For the text-containing cell, return its midpoint in (X, Y) coordinate format. 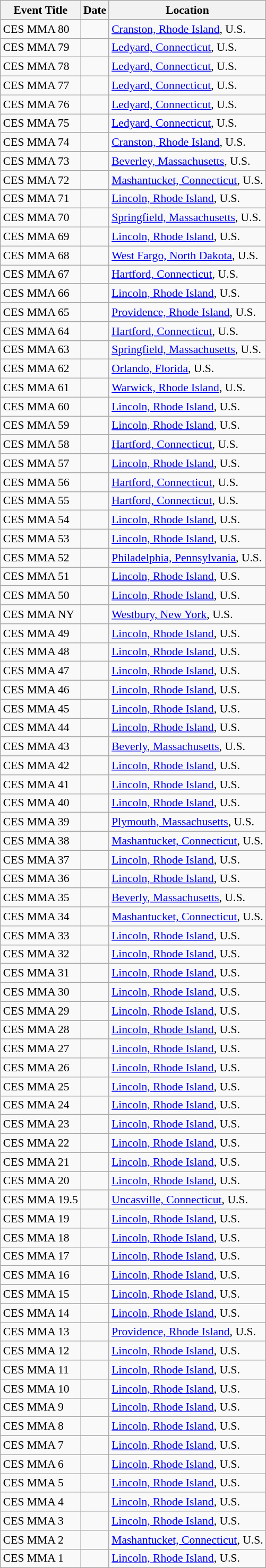
CES MMA 27 (40, 1049)
CES MMA 25 (40, 1087)
CES MMA 61 (40, 388)
CES MMA 38 (40, 841)
CES MMA 59 (40, 426)
CES MMA 13 (40, 1332)
CES MMA 65 (40, 312)
CES MMA 64 (40, 331)
CES MMA 16 (40, 1275)
West Fargo, North Dakota, U.S. (187, 256)
CES MMA 4 (40, 1502)
Westbury, New York, U.S. (187, 614)
CES MMA 22 (40, 1143)
CES MMA 46 (40, 690)
CES MMA 14 (40, 1313)
CES MMA 3 (40, 1521)
CES MMA 5 (40, 1483)
CES MMA 8 (40, 1426)
Warwick, Rhode Island, U.S. (187, 388)
CES MMA 50 (40, 596)
CES MMA 33 (40, 936)
CES MMA 26 (40, 1068)
CES MMA 11 (40, 1370)
Uncasville, Connecticut, U.S. (187, 1200)
CES MMA 44 (40, 728)
CES MMA 36 (40, 879)
CES MMA 18 (40, 1238)
CES MMA 29 (40, 1011)
Orlando, Florida, U.S. (187, 369)
CES MMA 69 (40, 237)
CES MMA 40 (40, 803)
CES MMA 75 (40, 124)
CES MMA 62 (40, 369)
CES MMA 24 (40, 1105)
CES MMA 31 (40, 973)
CES MMA 43 (40, 747)
CES MMA 49 (40, 633)
Plymouth, Massachusetts, U.S. (187, 822)
CES MMA 39 (40, 822)
CES MMA 34 (40, 917)
Location (187, 10)
CES MMA 20 (40, 1181)
CES MMA 45 (40, 709)
CES MMA 41 (40, 785)
CES MMA 77 (40, 86)
CES MMA 32 (40, 954)
CES MMA 80 (40, 29)
CES MMA 37 (40, 860)
CES MMA 66 (40, 294)
Philadelphia, Pennsylvania, U.S. (187, 558)
CES MMA 56 (40, 482)
CES MMA 57 (40, 463)
CES MMA 68 (40, 256)
CES MMA NY (40, 614)
CES MMA 23 (40, 1124)
CES MMA 10 (40, 1389)
CES MMA 42 (40, 765)
CES MMA 12 (40, 1351)
Date (95, 10)
CES MMA 78 (40, 67)
CES MMA 9 (40, 1407)
CES MMA 72 (40, 180)
Beverley, Massachusetts, U.S. (187, 161)
CES MMA 2 (40, 1540)
Event Title (40, 10)
CES MMA 1 (40, 1558)
CES MMA 71 (40, 199)
CES MMA 70 (40, 218)
CES MMA 63 (40, 350)
CES MMA 55 (40, 501)
CES MMA 19 (40, 1219)
CES MMA 67 (40, 275)
CES MMA 17 (40, 1256)
CES MMA 21 (40, 1162)
CES MMA 79 (40, 48)
CES MMA 28 (40, 1030)
CES MMA 7 (40, 1446)
CES MMA 52 (40, 558)
CES MMA 76 (40, 104)
CES MMA 53 (40, 539)
CES MMA 73 (40, 161)
CES MMA 19.5 (40, 1200)
CES MMA 15 (40, 1294)
CES MMA 54 (40, 520)
CES MMA 6 (40, 1464)
CES MMA 35 (40, 898)
CES MMA 60 (40, 407)
CES MMA 51 (40, 577)
CES MMA 48 (40, 652)
CES MMA 30 (40, 992)
CES MMA 58 (40, 445)
CES MMA 74 (40, 143)
CES MMA 47 (40, 671)
